Capture the cell that displays the provided text and extract its [X, Y] central coordinate. 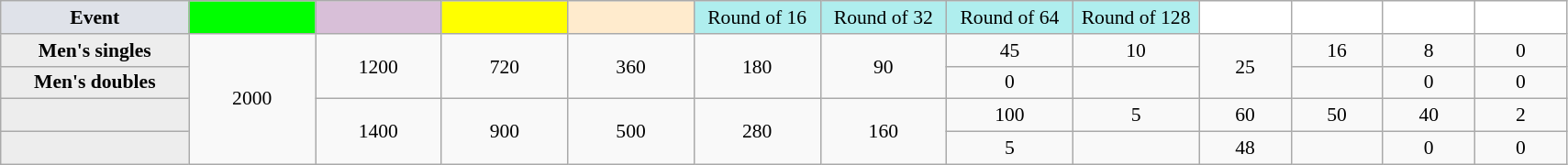
500 [631, 132]
1400 [379, 132]
45 [1010, 50]
Round of 32 [884, 17]
48 [1245, 148]
720 [505, 66]
Round of 16 [757, 17]
Round of 128 [1136, 17]
Event [95, 17]
50 [1337, 115]
60 [1245, 115]
360 [631, 66]
900 [505, 132]
90 [884, 66]
8 [1429, 50]
16 [1337, 50]
40 [1429, 115]
100 [1010, 115]
2000 [252, 99]
280 [757, 132]
Round of 64 [1010, 17]
1200 [379, 66]
10 [1136, 50]
180 [757, 66]
2 [1520, 115]
Men's doubles [95, 82]
Men's singles [95, 50]
160 [884, 132]
25 [1245, 66]
